Detect which cell encompasses the target text, then output its [x, y] center coordinate. 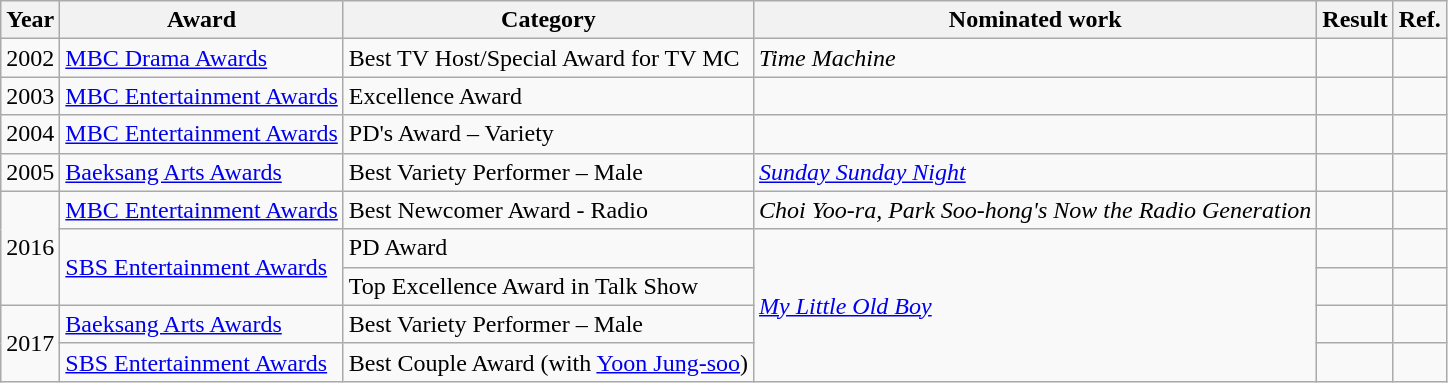
2016 [30, 248]
MBC Drama Awards [202, 58]
Sunday Sunday Night [1036, 172]
Category [548, 20]
Ref. [1420, 20]
Best TV Host/Special Award for TV MC [548, 58]
2017 [30, 343]
PD's Award – Variety [548, 134]
My Little Old Boy [1036, 305]
2003 [30, 96]
2004 [30, 134]
Excellence Award [548, 96]
PD Award [548, 248]
Choi Yoo-ra, Park Soo-hong's Now the Radio Generation [1036, 210]
Time Machine [1036, 58]
2005 [30, 172]
Best Couple Award (with Yoon Jung-soo) [548, 362]
2002 [30, 58]
Best Newcomer Award - Radio [548, 210]
Award [202, 20]
Year [30, 20]
Nominated work [1036, 20]
Top Excellence Award in Talk Show [548, 286]
Result [1355, 20]
